Return the (X, Y) coordinate for the center point of the cell that contains the specified text.  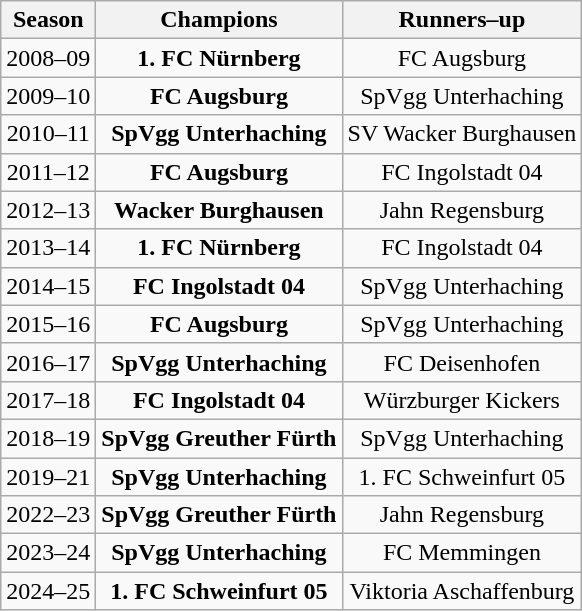
2008–09 (48, 58)
2022–23 (48, 515)
2009–10 (48, 96)
FC Memmingen (462, 553)
2013–14 (48, 248)
Viktoria Aschaffenburg (462, 591)
SV Wacker Burghausen (462, 134)
2012–13 (48, 210)
2010–11 (48, 134)
2015–16 (48, 324)
Würzburger Kickers (462, 400)
FC Deisenhofen (462, 362)
2014–15 (48, 286)
2016–17 (48, 362)
Champions (219, 20)
Season (48, 20)
2024–25 (48, 591)
2011–12 (48, 172)
2023–24 (48, 553)
2018–19 (48, 438)
Wacker Burghausen (219, 210)
Runners–up (462, 20)
2017–18 (48, 400)
2019–21 (48, 477)
